For the text-containing cell, return its midpoint in [x, y] coordinate format. 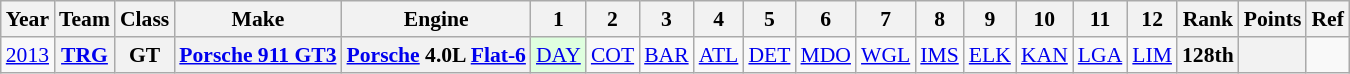
Ref [1327, 19]
Year [28, 19]
10 [1044, 19]
KAN [1044, 55]
BAR [666, 55]
GT [144, 55]
7 [886, 19]
Rank [1208, 19]
2 [612, 19]
128th [1208, 55]
2013 [28, 55]
LIM [1152, 55]
8 [940, 19]
IMS [940, 55]
3 [666, 19]
LGA [1100, 55]
4 [719, 19]
ATL [719, 55]
6 [826, 19]
5 [769, 19]
TRG [84, 55]
Team [84, 19]
ELK [990, 55]
1 [558, 19]
Class [144, 19]
11 [1100, 19]
Engine [436, 19]
Points [1273, 19]
DET [769, 55]
COT [612, 55]
Make [258, 19]
12 [1152, 19]
MDO [826, 55]
9 [990, 19]
WGL [886, 55]
Porsche 4.0L Flat-6 [436, 55]
DAY [558, 55]
Porsche 911 GT3 [258, 55]
